Search for the cell housing the specified text and yield its [X, Y] center coordinate. 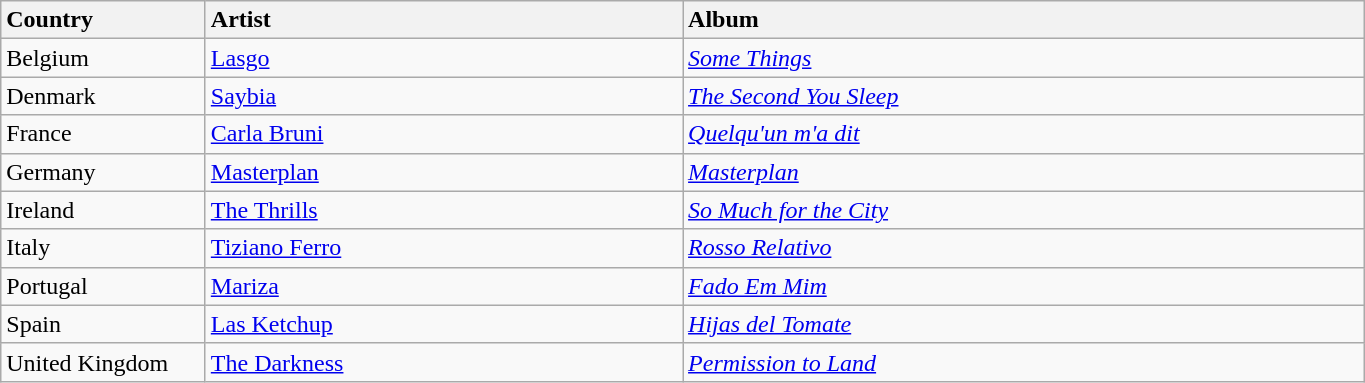
Lasgo [444, 58]
Portugal [104, 286]
France [104, 134]
Tiziano Ferro [444, 248]
Album [1024, 20]
Hijas del Tomate [1024, 324]
Fado Em Mim [1024, 286]
Carla Bruni [444, 134]
The Second You Sleep [1024, 96]
Country [104, 20]
United Kingdom [104, 362]
Italy [104, 248]
Mariza [444, 286]
The Thrills [444, 210]
The Darkness [444, 362]
Denmark [104, 96]
Belgium [104, 58]
So Much for the City [1024, 210]
Germany [104, 172]
Rosso Relativo [1024, 248]
Some Things [1024, 58]
Spain [104, 324]
Las Ketchup [444, 324]
Ireland [104, 210]
Quelqu'un m'a dit [1024, 134]
Artist [444, 20]
Saybia [444, 96]
Permission to Land [1024, 362]
